Return (x, y) of the center of cell containing provided text 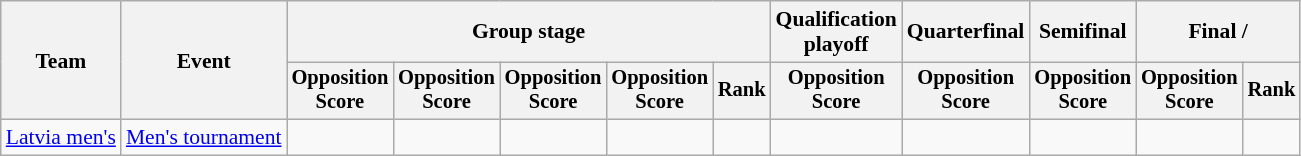
Quarterfinal (966, 32)
Team (61, 60)
Qualificationplayoff (836, 32)
Group stage (529, 32)
Final / (1218, 32)
Event (204, 60)
Semifinal (1082, 32)
Latvia men's (61, 138)
Men's tournament (204, 138)
